Find where the given text appears and provide that cell's center as (x, y) coordinate. 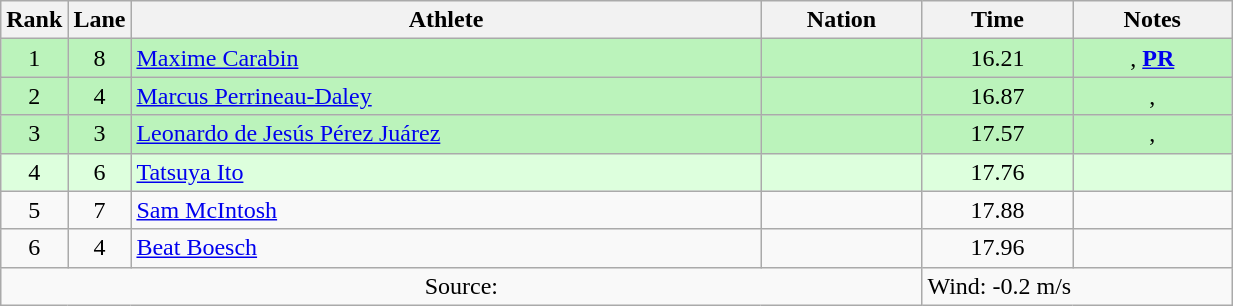
Nation (842, 20)
Tatsuya Ito (446, 172)
Notes (1152, 20)
Leonardo de Jesús Pérez Juárez (446, 134)
, PR (1152, 58)
17.88 (998, 210)
17.96 (998, 248)
Beat Boesch (446, 248)
1 (34, 58)
16.87 (998, 96)
17.57 (998, 134)
Time (998, 20)
Source: (462, 286)
Lane (100, 20)
Maxime Carabin (446, 58)
Rank (34, 20)
16.21 (998, 58)
7 (100, 210)
Marcus Perrineau-Daley (446, 96)
Sam McIntosh (446, 210)
Athlete (446, 20)
5 (34, 210)
17.76 (998, 172)
8 (100, 58)
2 (34, 96)
Wind: -0.2 m/s (1077, 286)
